Determine the [x, y] coordinate at the center of the cell enclosing the given text.  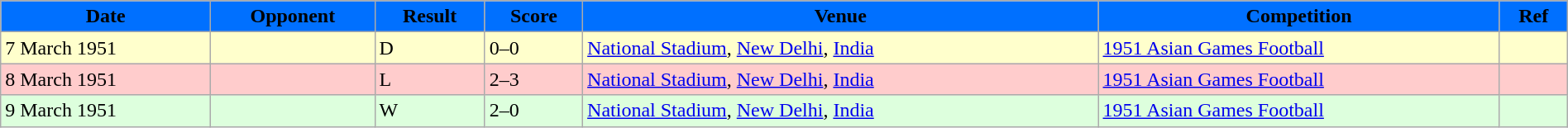
7 March 1951 [106, 48]
9 March 1951 [106, 111]
2–3 [533, 79]
Venue [840, 17]
0–0 [533, 48]
Date [106, 17]
Score [533, 17]
Result [430, 17]
L [430, 79]
D [430, 48]
W [430, 111]
8 March 1951 [106, 79]
2–0 [533, 111]
Competition [1298, 17]
Ref [1533, 17]
Opponent [293, 17]
